Scan for the cell matching the given text and deliver its [x, y] coordinate at center. 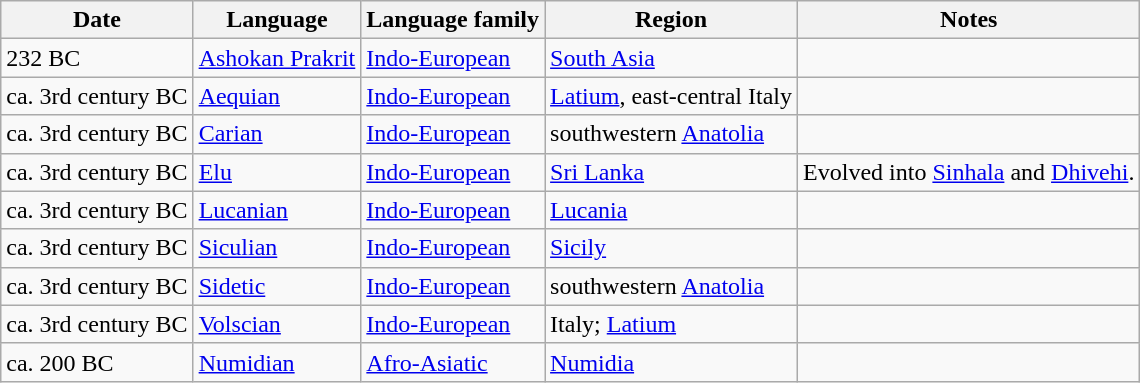
Region [672, 20]
232 BC [97, 58]
Carian [277, 134]
Language family [453, 20]
South Asia [672, 58]
Sri Lanka [672, 172]
ca. 200 BC [97, 362]
Aequian [277, 96]
Lucania [672, 210]
Numidian [277, 362]
Ashokan Prakrit [277, 58]
Numidia [672, 362]
Language [277, 20]
Siculian [277, 248]
Evolved into Sinhala and Dhivehi. [969, 172]
Italy; Latium [672, 324]
Date [97, 20]
Sicily [672, 248]
Sidetic [277, 286]
Notes [969, 20]
Afro-Asiatic [453, 362]
Latium, east-central Italy [672, 96]
Elu [277, 172]
Volscian [277, 324]
Lucanian [277, 210]
